Return the [X, Y] coordinate for the center point of the cell that contains the specified text.  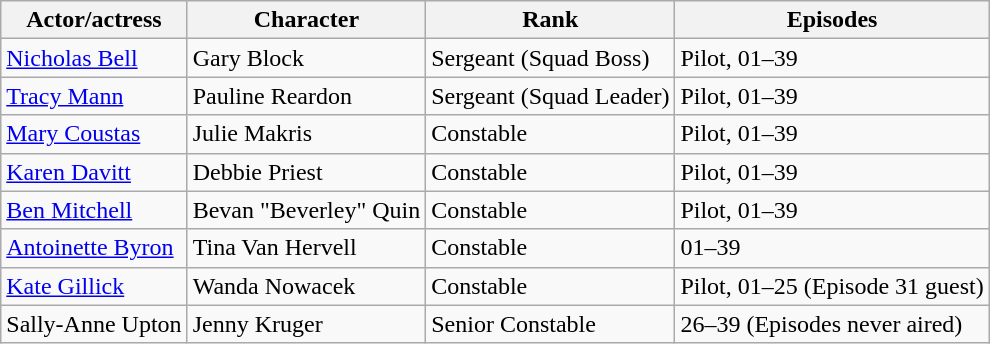
Sally-Anne Upton [94, 324]
Mary Coustas [94, 134]
Ben Mitchell [94, 210]
Kate Gillick [94, 286]
Antoinette Byron [94, 248]
Jenny Kruger [306, 324]
Debbie Priest [306, 172]
Senior Constable [550, 324]
Rank [550, 20]
Tina Van Hervell [306, 248]
Nicholas Bell [94, 58]
Sergeant (Squad Boss) [550, 58]
Gary Block [306, 58]
01–39 [832, 248]
Pauline Reardon [306, 96]
Karen Davitt [94, 172]
Bevan "Beverley" Quin [306, 210]
Pilot, 01–25 (Episode 31 guest) [832, 286]
Actor/actress [94, 20]
Wanda Nowacek [306, 286]
Sergeant (Squad Leader) [550, 96]
26–39 (Episodes never aired) [832, 324]
Tracy Mann [94, 96]
Julie Makris [306, 134]
Episodes [832, 20]
Character [306, 20]
